Find where the given text appears and provide that cell's center as [X, Y] coordinate. 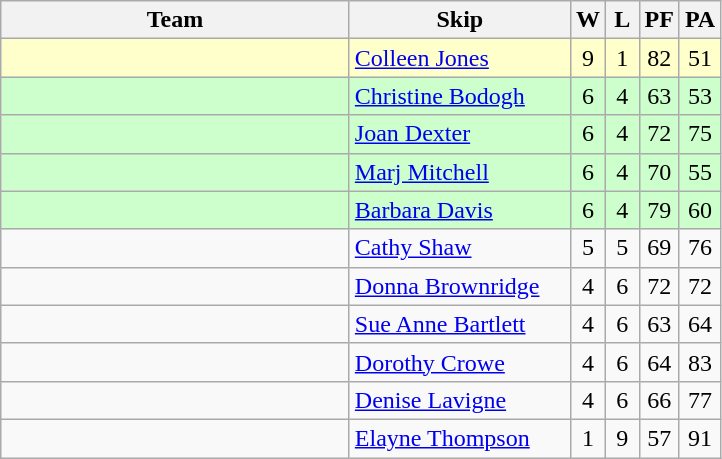
Donna Brownridge [460, 286]
Sue Anne Bartlett [460, 324]
55 [700, 172]
79 [659, 210]
57 [659, 438]
Christine Bodogh [460, 96]
70 [659, 172]
W [588, 20]
60 [700, 210]
PF [659, 20]
51 [700, 58]
Denise Lavigne [460, 400]
53 [700, 96]
L [622, 20]
91 [700, 438]
75 [700, 134]
Marj Mitchell [460, 172]
Skip [460, 20]
66 [659, 400]
76 [700, 248]
77 [700, 400]
PA [700, 20]
82 [659, 58]
69 [659, 248]
Colleen Jones [460, 58]
Dorothy Crowe [460, 362]
Joan Dexter [460, 134]
83 [700, 362]
Barbara Davis [460, 210]
Cathy Shaw [460, 248]
Team [176, 20]
Elayne Thompson [460, 438]
